Extract the [X, Y] coordinate from the center of the cell holding the provided text.  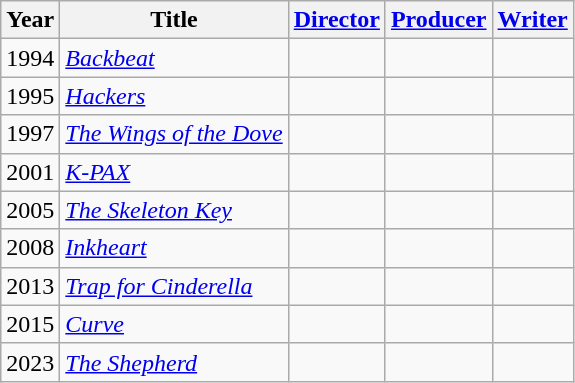
1995 [30, 96]
2001 [30, 172]
2005 [30, 210]
1997 [30, 134]
Writer [532, 20]
The Shepherd [174, 362]
Backbeat [174, 58]
Trap for Cinderella [174, 286]
Producer [438, 20]
Hackers [174, 96]
2013 [30, 286]
2015 [30, 324]
2023 [30, 362]
Year [30, 20]
Title [174, 20]
Director [336, 20]
1994 [30, 58]
2008 [30, 248]
Curve [174, 324]
The Wings of the Dove [174, 134]
Inkheart [174, 248]
The Skeleton Key [174, 210]
K-PAX [174, 172]
